Determine the [x, y] coordinate at the center of the cell enclosing the given text.  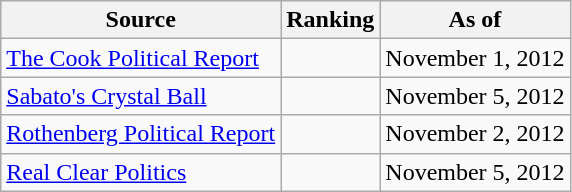
Real Clear Politics [141, 172]
Rothenberg Political Report [141, 134]
November 1, 2012 [475, 58]
The Cook Political Report [141, 58]
Source [141, 20]
Sabato's Crystal Ball [141, 96]
Ranking [330, 20]
As of [475, 20]
November 2, 2012 [475, 134]
